Locate the cell with the specified text and output its [X, Y] center coordinate. 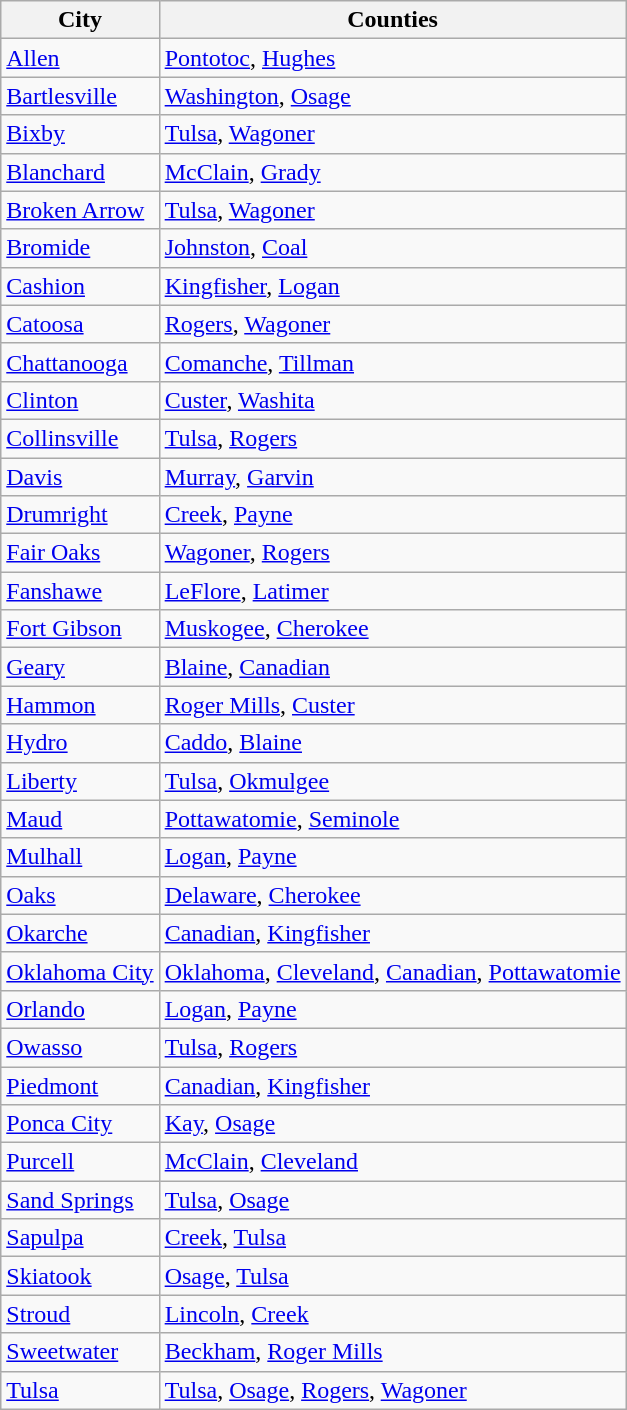
Rogers, Wagoner [392, 324]
Stroud [80, 1314]
Clinton [80, 400]
Tulsa, Osage [392, 1200]
Maud [80, 819]
Pontotoc, Hughes [392, 58]
Cashion [80, 286]
Lincoln, Creek [392, 1314]
Murray, Garvin [392, 477]
Geary [80, 667]
Tulsa, Okmulgee [392, 781]
Collinsville [80, 438]
McClain, Grady [392, 172]
Sapulpa [80, 1238]
Blanchard [80, 172]
McClain, Cleveland [392, 1162]
Sand Springs [80, 1200]
Skiatook [80, 1276]
Catoosa [80, 324]
Oklahoma City [80, 971]
Beckham, Roger Mills [392, 1352]
Liberty [80, 781]
Bartlesville [80, 96]
Fort Gibson [80, 629]
Creek, Payne [392, 515]
Oaks [80, 895]
Allen [80, 58]
Mulhall [80, 857]
Osage, Tulsa [392, 1276]
Oklahoma, Cleveland, Canadian, Pottawatomie [392, 971]
Counties [392, 20]
Washington, Osage [392, 96]
Piedmont [80, 1085]
Okarche [80, 933]
Tulsa, Osage, Rogers, Wagoner [392, 1390]
Chattanooga [80, 362]
Purcell [80, 1162]
Broken Arrow [80, 210]
Kay, Osage [392, 1124]
Blaine, Canadian [392, 667]
Caddo, Blaine [392, 743]
Orlando [80, 1009]
Kingfisher, Logan [392, 286]
Creek, Tulsa [392, 1238]
Sweetwater [80, 1352]
Ponca City [80, 1124]
Bromide [80, 248]
Fanshawe [80, 591]
Delaware, Cherokee [392, 895]
Pottawatomie, Seminole [392, 819]
Johnston, Coal [392, 248]
Fair Oaks [80, 553]
Tulsa [80, 1390]
Wagoner, Rogers [392, 553]
Owasso [80, 1047]
Hydro [80, 743]
Comanche, Tillman [392, 362]
Roger Mills, Custer [392, 705]
Davis [80, 477]
Drumright [80, 515]
Muskogee, Cherokee [392, 629]
City [80, 20]
Custer, Washita [392, 400]
Bixby [80, 134]
LeFlore, Latimer [392, 591]
Hammon [80, 705]
